Provide the (x, y) coordinate of the cell's center where the given text is located.  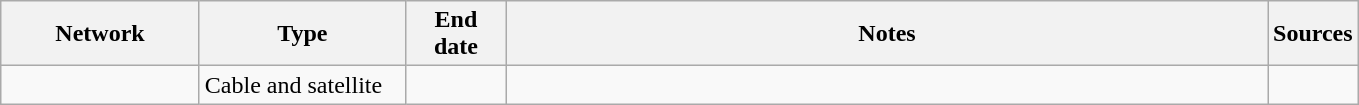
Type (302, 34)
End date (456, 34)
Network (100, 34)
Cable and satellite (302, 85)
Sources (1314, 34)
Notes (886, 34)
